Search for the cell housing the specified text and yield its [X, Y] center coordinate. 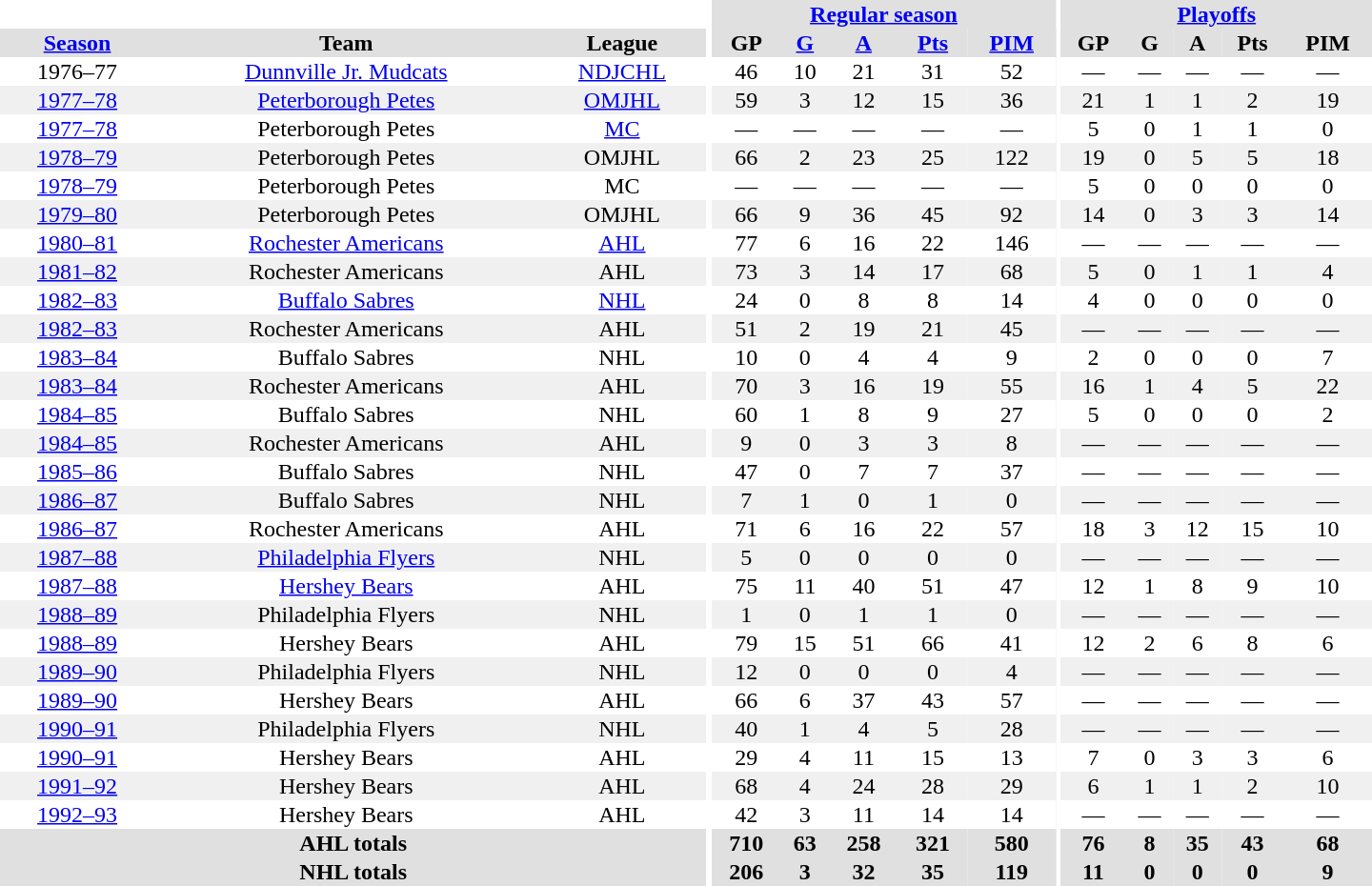
71 [747, 529]
25 [934, 157]
17 [934, 272]
League [621, 43]
46 [747, 71]
119 [1012, 872]
55 [1012, 386]
1976–77 [77, 71]
AHL totals [353, 843]
70 [747, 386]
Dunnville Jr. Mudcats [346, 71]
13 [1012, 757]
52 [1012, 71]
710 [747, 843]
Season [77, 43]
63 [805, 843]
NHL totals [353, 872]
321 [934, 843]
Playoffs [1217, 14]
75 [747, 586]
92 [1012, 214]
79 [747, 643]
Team [346, 43]
122 [1012, 157]
60 [747, 414]
23 [863, 157]
41 [1012, 643]
59 [747, 100]
Regular season [884, 14]
1985–86 [77, 472]
77 [747, 243]
NDJCHL [621, 71]
27 [1012, 414]
1980–81 [77, 243]
146 [1012, 243]
258 [863, 843]
76 [1094, 843]
42 [747, 815]
73 [747, 272]
206 [747, 872]
1991–92 [77, 786]
1992–93 [77, 815]
580 [1012, 843]
31 [934, 71]
1981–82 [77, 272]
1979–80 [77, 214]
32 [863, 872]
